Identify which cell holds the provided text, then report its [X, Y] central coordinate. 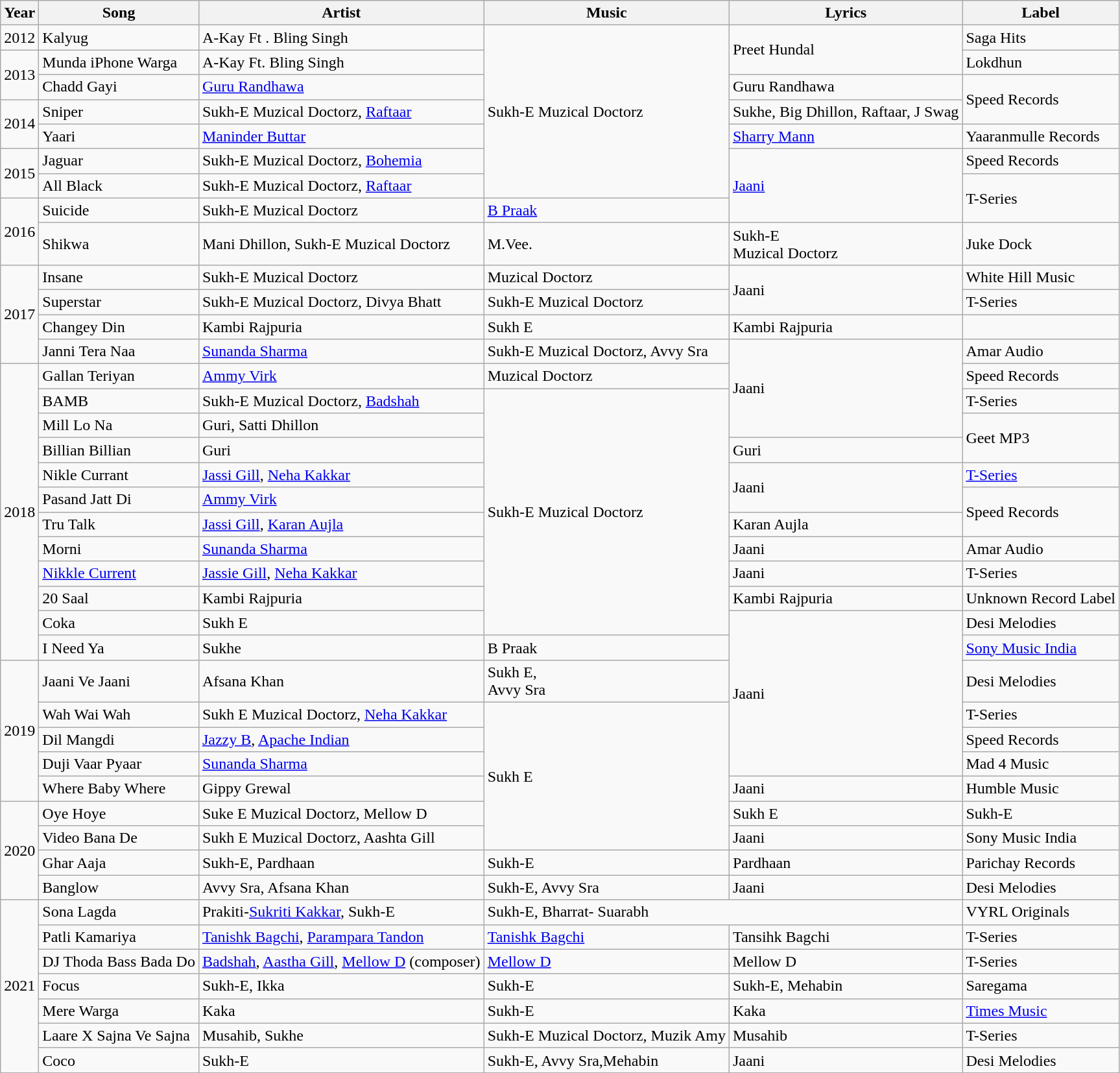
Unknown Record Label [1041, 598]
Sukh-E Muzical Doctorz, Divya Bhatt [341, 302]
Mad 4 Music [1041, 764]
Prakiti-Sukriti Kakkar, Sukh-E [341, 912]
2014 [19, 124]
2017 [19, 314]
A-Kay Ft . Bling Singh [341, 38]
Yaaranmulle Records [1041, 136]
A-Kay Ft. Bling Singh [341, 62]
Sukh-E, Avvy Sra [606, 887]
Year [19, 13]
Jazzy B, Apache Indian [341, 739]
Ghar Aaja [119, 863]
Mani Dhillon, Sukh-E Muzical Doctorz [341, 244]
Sukh-E, Pardhaan [341, 863]
Coka [119, 623]
Changey Din [119, 326]
Pardhaan [846, 863]
2013 [19, 75]
Jassie Gill, Neha Kakkar [341, 573]
Duji Vaar Pyaar [119, 764]
Musahib, Sukhe [341, 1035]
Sniper [119, 112]
Parichay Records [1041, 863]
Sukh E Muzical Doctorz, Aashta Gill [341, 838]
Sukh-E, Ikka [341, 986]
Oye Hoye [119, 814]
Lokdhun [1041, 62]
Badshah, Aastha Gill, Mellow D (composer) [341, 961]
Mill Lo Na [119, 426]
Focus [119, 986]
Shikwa [119, 244]
Video Bana De [119, 838]
Sukhe [341, 647]
Pasand Jatt Di [119, 500]
Mere Warga [119, 1011]
Afsana Khan [341, 681]
Sharry Mann [846, 136]
Label [1041, 13]
Chadd Gayi [119, 87]
Jassi Gill, Karan Aujla [341, 524]
Geet MP3 [1041, 438]
2018 [19, 512]
DJ Thoda Bass Bada Do [119, 961]
Billian Billian [119, 450]
20 Saal [119, 598]
Tanishk Bagchi, Parampara Tandon [341, 937]
Gippy Grewal [341, 789]
Juke Dock [1041, 244]
2020 [19, 850]
Suke E Muzical Doctorz, Mellow D [341, 814]
VYRL Originals [1041, 912]
Sukh-E Muzical Doctorz, Avvy Sra [606, 352]
Morni [119, 549]
Superstar [119, 302]
Preet Hundal [846, 50]
Song [119, 13]
Dil Mangdi [119, 739]
Wah Wai Wah [119, 714]
Musahib [846, 1035]
Jaani Ve Jaani [119, 681]
Coco [119, 1060]
Saregama [1041, 986]
Yaari [119, 136]
Sukh-E Muzical Doctorz, Bohemia [341, 161]
Patli Kamariya [119, 937]
Jaguar [119, 161]
Times Music [1041, 1011]
2021 [19, 986]
2012 [19, 38]
Laare X Sajna Ve Sajna [119, 1035]
Jassi Gill, Neha Kakkar [341, 475]
Sukh-E Muzical Doctorz, Badshah [341, 401]
White Hill Music [1041, 277]
Karan Aujla [846, 524]
Sukh-E, Bharrat- Suarabh [723, 912]
Kalyug [119, 38]
Lyrics [846, 13]
Sona Lagda [119, 912]
Sukh E Muzical Doctorz, Neha Kakkar [341, 714]
BAMB [119, 401]
Tru Talk [119, 524]
2016 [19, 231]
Sukh-EMuzical Doctorz [846, 244]
Guri, Satti Dhillon [341, 426]
Nikkle Current [119, 573]
2015 [19, 173]
Sukh E,Avvy Sra [606, 681]
Sukh-E, Mehabin [846, 986]
Suicide [119, 210]
I Need Ya [119, 647]
Nikle Currant [119, 475]
M.Vee. [606, 244]
Where Baby Where [119, 789]
Tansihk Bagchi [846, 937]
Sukh-E Muzical Doctorz, Muzik Amy [606, 1035]
Sukhe, Big Dhillon, Raftaar, J Swag [846, 112]
Avvy Sra, Afsana Khan [341, 887]
Munda iPhone Warga [119, 62]
Artist [341, 13]
Janni Tera Naa [119, 352]
Saga Hits [1041, 38]
Gallan Teriyan [119, 376]
Tanishk Bagchi [606, 937]
Insane [119, 277]
Humble Music [1041, 789]
Banglow [119, 887]
Music [606, 13]
Sukh-E, Avvy Sra,Mehabin [606, 1060]
2019 [19, 730]
All Black [119, 186]
Maninder Buttar [341, 136]
